Search for the cell housing the specified text and yield its (X, Y) center coordinate. 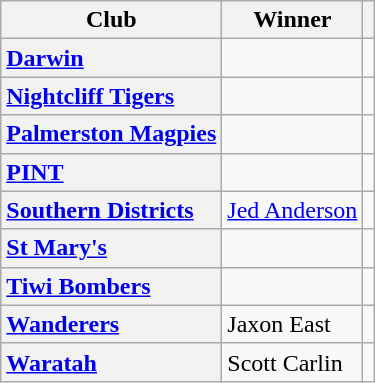
Palmerston Magpies (112, 134)
Waratah (112, 362)
Darwin (112, 58)
Jaxon East (292, 324)
St Mary's (112, 248)
Winner (292, 20)
Nightcliff Tigers (112, 96)
Scott Carlin (292, 362)
Club (112, 20)
PINT (112, 172)
Wanderers (112, 324)
Southern Districts (112, 210)
Jed Anderson (292, 210)
Tiwi Bombers (112, 286)
